Detect which cell encompasses the target text, then output its (x, y) center coordinate. 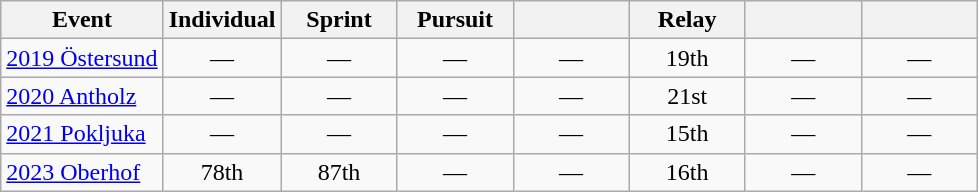
Event (82, 20)
Sprint (339, 20)
Relay (687, 20)
87th (339, 172)
2019 Östersund (82, 58)
15th (687, 134)
19th (687, 58)
2020 Antholz (82, 96)
Pursuit (455, 20)
2023 Oberhof (82, 172)
2021 Pokljuka (82, 134)
Individual (222, 20)
78th (222, 172)
16th (687, 172)
21st (687, 96)
